Output the (X, Y) coordinate of the center of the cell containing the given text.  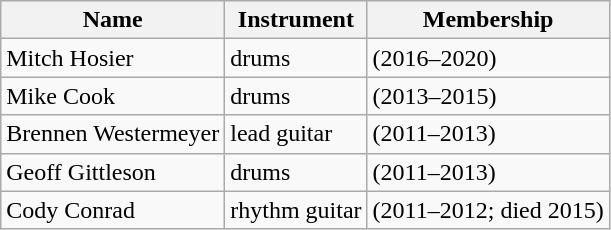
lead guitar (296, 134)
Mitch Hosier (113, 58)
Brennen Westermeyer (113, 134)
Geoff Gittleson (113, 172)
(2016–2020) (488, 58)
Name (113, 20)
(2013–2015) (488, 96)
Mike Cook (113, 96)
rhythm guitar (296, 210)
Instrument (296, 20)
(2011–2012; died 2015) (488, 210)
Cody Conrad (113, 210)
Membership (488, 20)
